Determine the [x, y] coordinate at the center of the cell enclosing the given text.  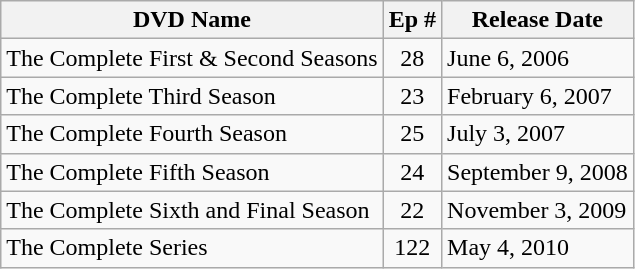
February 6, 2007 [538, 96]
Ep # [412, 20]
July 3, 2007 [538, 134]
The Complete Fourth Season [192, 134]
The Complete Sixth and Final Season [192, 210]
September 9, 2008 [538, 172]
22 [412, 210]
122 [412, 248]
November 3, 2009 [538, 210]
23 [412, 96]
24 [412, 172]
Release Date [538, 20]
28 [412, 58]
The Complete Third Season [192, 96]
DVD Name [192, 20]
The Complete Series [192, 248]
May 4, 2010 [538, 248]
The Complete First & Second Seasons [192, 58]
June 6, 2006 [538, 58]
25 [412, 134]
The Complete Fifth Season [192, 172]
